Extract the [x, y] coordinate from the center of the cell holding the provided text.  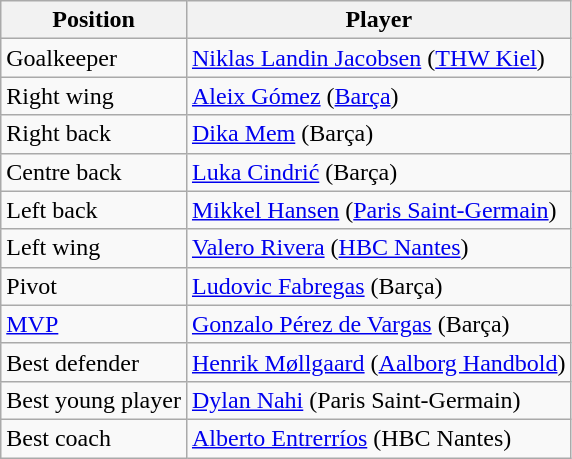
Left back [94, 210]
Best young player [94, 400]
Valero Rivera (HBC Nantes) [378, 248]
Centre back [94, 172]
Aleix Gómez (Barça) [378, 96]
Gonzalo Pérez de Vargas (Barça) [378, 324]
Goalkeeper [94, 58]
Niklas Landin Jacobsen (THW Kiel) [378, 58]
Player [378, 20]
Right wing [94, 96]
Best defender [94, 362]
Pivot [94, 286]
Alberto Entrerríos (HBC Nantes) [378, 438]
Henrik Møllgaard (Aalborg Handbold) [378, 362]
Ludovic Fabregas (Barça) [378, 286]
Right back [94, 134]
Position [94, 20]
MVP [94, 324]
Left wing [94, 248]
Dylan Nahi (Paris Saint-Germain) [378, 400]
Best coach [94, 438]
Luka Cindrić (Barça) [378, 172]
Dika Mem (Barça) [378, 134]
Mikkel Hansen (Paris Saint-Germain) [378, 210]
